For the text-containing cell, return its midpoint in (x, y) coordinate format. 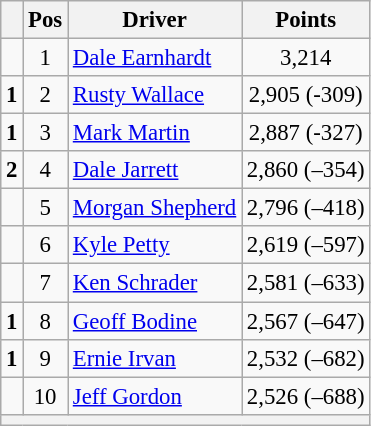
2,905 (-309) (306, 95)
4 (46, 170)
2,567 (–647) (306, 321)
Ken Schrader (155, 283)
2,532 (–682) (306, 358)
Rusty Wallace (155, 95)
Pos (46, 20)
10 (46, 396)
Kyle Petty (155, 245)
Geoff Bodine (155, 321)
Dale Jarrett (155, 170)
2,581 (–633) (306, 283)
5 (46, 208)
Dale Earnhardt (155, 58)
Morgan Shepherd (155, 208)
3,214 (306, 58)
3 (46, 133)
Points (306, 20)
Ernie Irvan (155, 358)
2,796 (–418) (306, 208)
2,860 (–354) (306, 170)
Jeff Gordon (155, 396)
Driver (155, 20)
7 (46, 283)
Mark Martin (155, 133)
8 (46, 321)
9 (46, 358)
2,619 (–597) (306, 245)
6 (46, 245)
2,887 (-327) (306, 133)
2,526 (–688) (306, 396)
